Return [X, Y] of the center of cell containing provided text 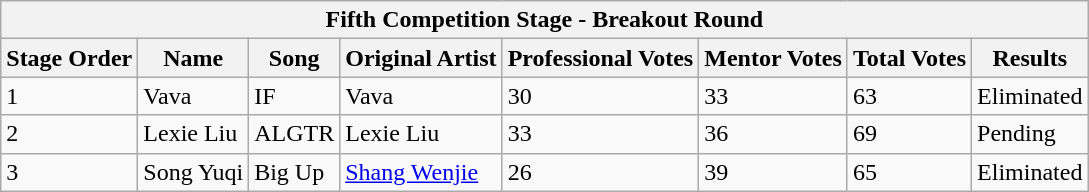
Original Artist [421, 58]
36 [774, 134]
Stage Order [70, 58]
IF [294, 96]
Name [194, 58]
2 [70, 134]
Total Votes [909, 58]
Results [1030, 58]
3 [70, 172]
ALGTR [294, 134]
Mentor Votes [774, 58]
65 [909, 172]
Song [294, 58]
69 [909, 134]
Big Up [294, 172]
30 [600, 96]
Shang Wenjie [421, 172]
39 [774, 172]
Professional Votes [600, 58]
Pending [1030, 134]
26 [600, 172]
Song Yuqi [194, 172]
63 [909, 96]
1 [70, 96]
Fifth Competition Stage - Breakout Round [544, 20]
